Extract the [X, Y] coordinate from the center of the cell holding the provided text.  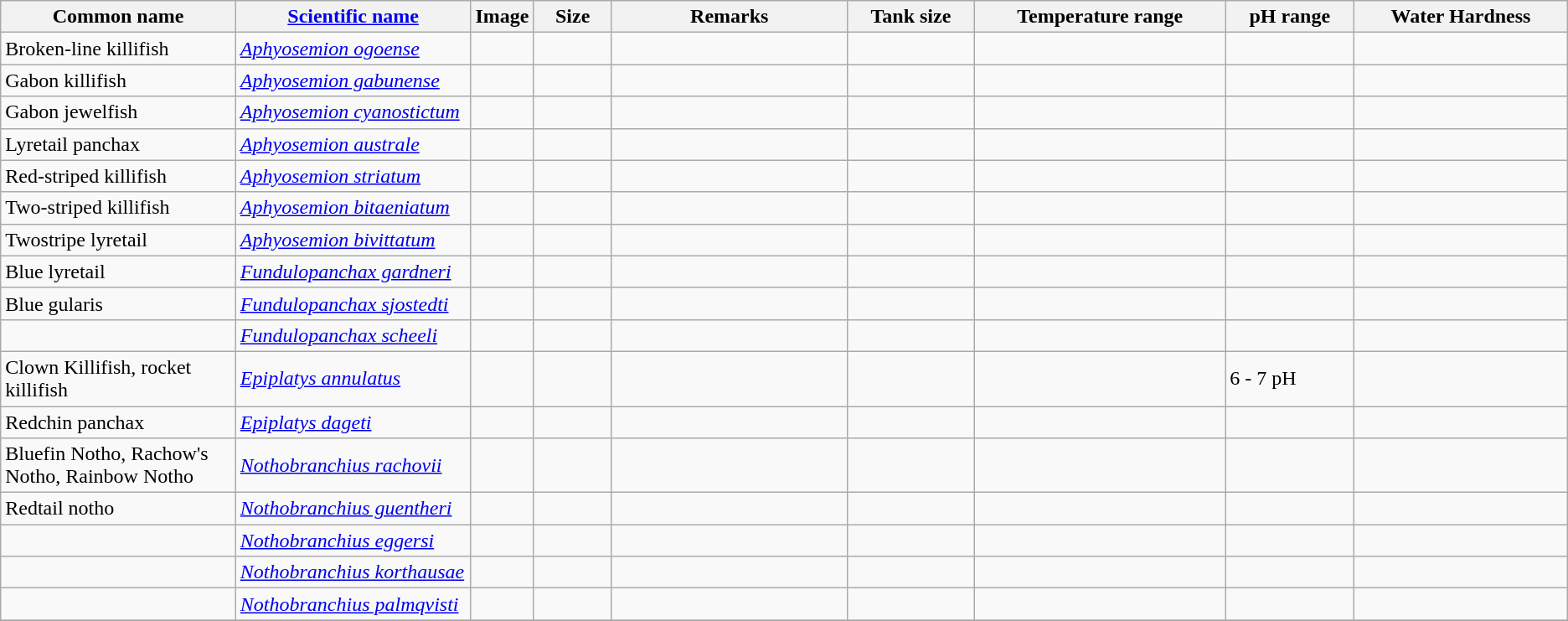
Twostripe lyretail [119, 240]
Tank size [911, 17]
Nothobranchius eggersi [353, 541]
Red-striped killifish [119, 176]
Two-striped killifish [119, 208]
Bluefin Notho, Rachow's Notho, Rainbow Notho [119, 466]
Aphyosemion ogoense [353, 49]
Aphyosemion striatum [353, 176]
Fundulopanchax sjostedti [353, 303]
Gabon killifish [119, 80]
Redchin panchax [119, 422]
Redtail notho [119, 509]
Blue gularis [119, 303]
Broken-line killifish [119, 49]
Aphyosemion gabunense [353, 80]
Blue lyretail [119, 272]
Nothobranchius palmqvisti [353, 604]
Nothobranchius korthausae [353, 572]
Aphyosemion bivittatum [353, 240]
Aphyosemion australe [353, 144]
pH range [1290, 17]
Temperature range [1101, 17]
Aphyosemion cyanostictum [353, 112]
Remarks [729, 17]
Fundulopanchax gardneri [353, 272]
Nothobranchius guentheri [353, 509]
Epiplatys dageti [353, 422]
Aphyosemion bitaeniatum [353, 208]
Common name [119, 17]
Lyretail panchax [119, 144]
Fundulopanchax scheeli [353, 335]
Size [573, 17]
Image [503, 17]
Epiplatys annulatus [353, 379]
6 - 7 pH [1290, 379]
Nothobranchius rachovii [353, 466]
Scientific name [353, 17]
Water Hardness [1461, 17]
Clown Killifish, rocket killifish [119, 379]
Gabon jewelfish [119, 112]
